Detect which cell encompasses the target text, then output its [X, Y] center coordinate. 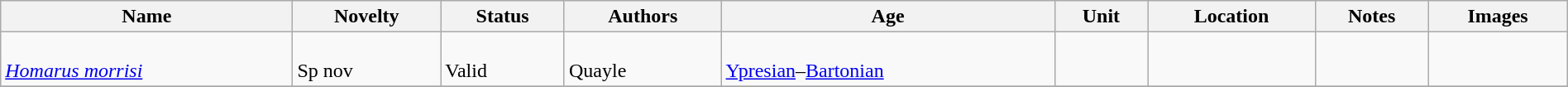
Quayle [643, 60]
Novelty [367, 17]
Location [1232, 17]
Ypresian–Bartonian [888, 60]
Homarus morrisi [147, 60]
Name [147, 17]
Valid [503, 60]
Status [503, 17]
Notes [1371, 17]
Unit [1101, 17]
Age [888, 17]
Images [1498, 17]
Authors [643, 17]
Sp nov [367, 60]
